Output the (X, Y) coordinate of the center of the cell containing the given text.  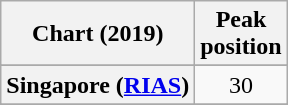
Peakposition (241, 34)
Singapore (RIAS) (98, 85)
30 (241, 85)
Chart (2019) (98, 34)
